Detect which cell encompasses the target text, then output its (X, Y) center coordinate. 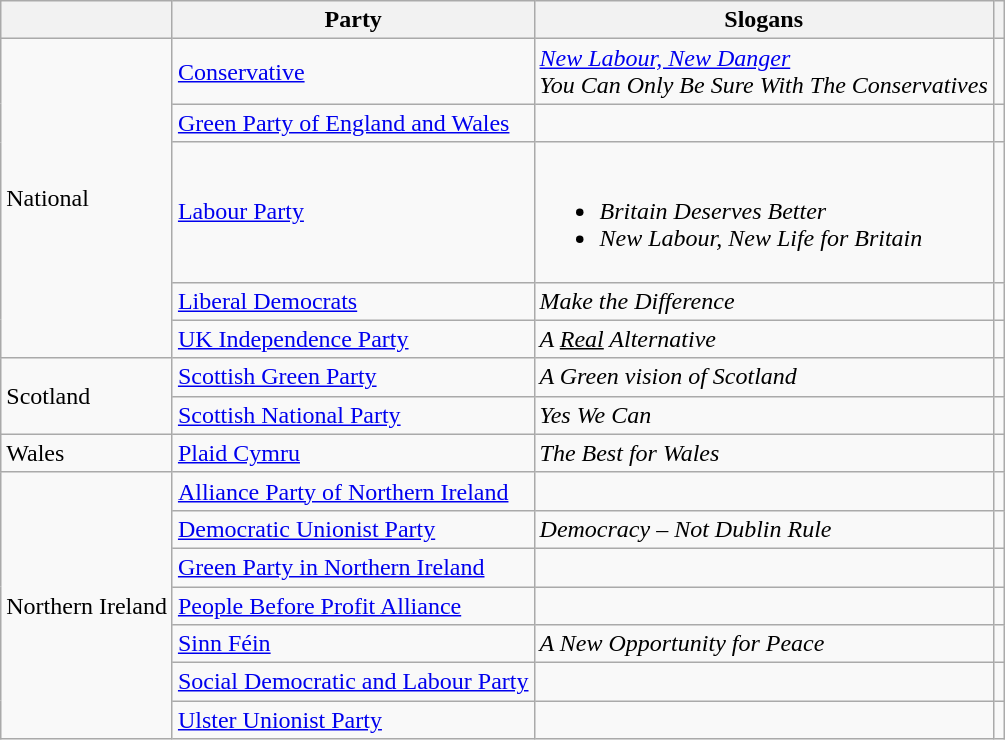
Scottish National Party (353, 415)
Conservative (353, 72)
UK Independence Party (353, 339)
Northern Ireland (87, 605)
Alliance Party of Northern Ireland (353, 491)
A New Opportunity for Peace (764, 644)
New Labour, New Danger You Can Only Be Sure With The Conservatives (764, 72)
A Green vision of Scotland (764, 377)
Sinn Féin (353, 644)
Liberal Democrats (353, 301)
People Before Profit Alliance (353, 605)
National (87, 198)
Social Democratic and Labour Party (353, 682)
A Real Alternative (764, 339)
Scottish Green Party (353, 377)
Make the Difference (764, 301)
Plaid Cymru (353, 453)
Slogans (764, 20)
The Best for Wales (764, 453)
Democratic Unionist Party (353, 529)
Ulster Unionist Party (353, 720)
Democracy – Not Dublin Rule (764, 529)
Wales (87, 453)
Yes We Can (764, 415)
Labour Party (353, 212)
Scotland (87, 396)
Britain Deserves BetterNew Labour, New Life for Britain (764, 212)
Green Party of England and Wales (353, 123)
Party (353, 20)
Green Party in Northern Ireland (353, 567)
